Pinpoint the cell where the given text exists, returning its [X, Y] midpoint coordinate. 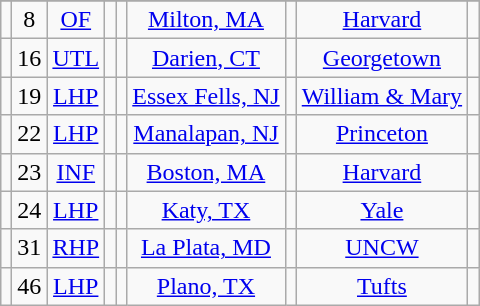
Plano, TX [206, 286]
16 [30, 58]
23 [30, 172]
INF [76, 172]
Yale [382, 210]
La Plata, MD [206, 248]
RHP [76, 248]
Manalapan, NJ [206, 134]
Darien, CT [206, 58]
8 [30, 20]
Boston, MA [206, 172]
24 [30, 210]
Georgetown [382, 58]
William & Mary [382, 96]
Tufts [382, 286]
UTL [76, 58]
46 [30, 286]
Princeton [382, 134]
Milton, MA [206, 20]
31 [30, 248]
19 [30, 96]
Katy, TX [206, 210]
22 [30, 134]
UNCW [382, 248]
Essex Fells, NJ [206, 96]
OF [76, 20]
